Determine the [x, y] coordinate at the center of the cell enclosing the given text.  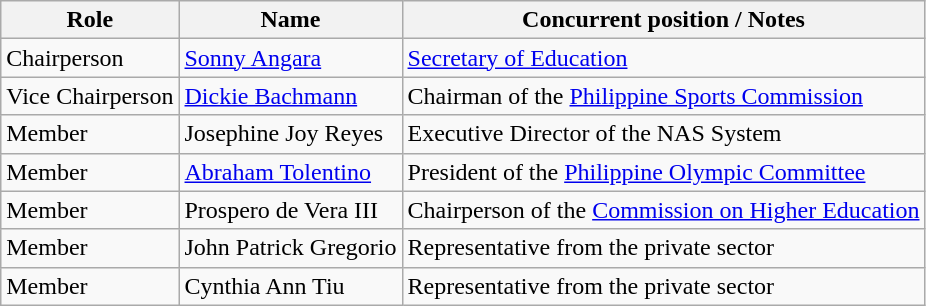
Chairman of the Philippine Sports Commission [664, 96]
Chairperson [90, 58]
Sonny Angara [290, 58]
John Patrick Gregorio [290, 248]
Cynthia Ann Tiu [290, 286]
Concurrent position / Notes [664, 20]
Name [290, 20]
Role [90, 20]
Josephine Joy Reyes [290, 134]
Dickie Bachmann [290, 96]
President of the Philippine Olympic Committee [664, 172]
Executive Director of the NAS System [664, 134]
Prospero de Vera III [290, 210]
Abraham Tolentino [290, 172]
Chairperson of the Commission on Higher Education [664, 210]
Vice Chairperson [90, 96]
Secretary of Education [664, 58]
